Capture the cell that displays the provided text and extract its [X, Y] central coordinate. 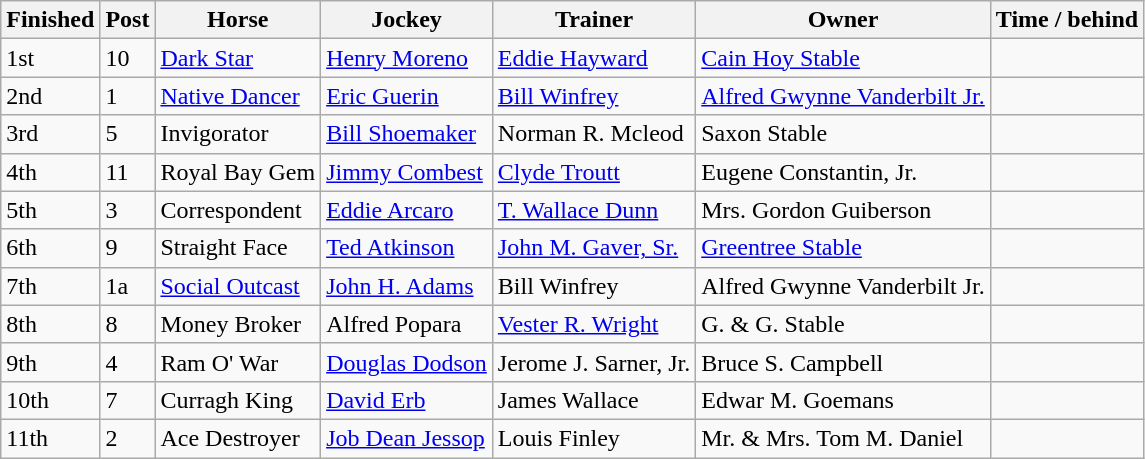
1a [128, 286]
Eugene Constantin, Jr. [844, 172]
Norman R. Mcleod [594, 134]
Eddie Arcaro [407, 210]
11 [128, 172]
Ted Atkinson [407, 248]
4 [128, 362]
Dark Star [238, 58]
Time / behind [1066, 20]
Douglas Dodson [407, 362]
Straight Face [238, 248]
Royal Bay Gem [238, 172]
Native Dancer [238, 96]
James Wallace [594, 400]
Job Dean Jessop [407, 438]
3rd [50, 134]
John H. Adams [407, 286]
1 [128, 96]
9 [128, 248]
G. & G. Stable [844, 324]
Jimmy Combest [407, 172]
Correspondent [238, 210]
Vester R. Wright [594, 324]
4th [50, 172]
Edwar M. Goemans [844, 400]
Horse [238, 20]
Eric Guerin [407, 96]
5 [128, 134]
Mr. & Mrs. Tom M. Daniel [844, 438]
Eddie Hayward [594, 58]
Post [128, 20]
2 [128, 438]
Jerome J. Sarner, Jr. [594, 362]
7 [128, 400]
T. Wallace Dunn [594, 210]
1st [50, 58]
5th [50, 210]
Greentree Stable [844, 248]
Alfred Popara [407, 324]
Bill Shoemaker [407, 134]
Money Broker [238, 324]
8th [50, 324]
3 [128, 210]
John M. Gaver, Sr. [594, 248]
Owner [844, 20]
David Erb [407, 400]
Ace Destroyer [238, 438]
11th [50, 438]
Clyde Troutt [594, 172]
7th [50, 286]
6th [50, 248]
Finished [50, 20]
Louis Finley [594, 438]
9th [50, 362]
Invigorator [238, 134]
Henry Moreno [407, 58]
Jockey [407, 20]
Mrs. Gordon Guiberson [844, 210]
10th [50, 400]
10 [128, 58]
Saxon Stable [844, 134]
8 [128, 324]
Ram O' War [238, 362]
2nd [50, 96]
Social Outcast [238, 286]
Cain Hoy Stable [844, 58]
Trainer [594, 20]
Curragh King [238, 400]
Bruce S. Campbell [844, 362]
